Return the (X, Y) coordinate for the center point of the cell that contains the specified text.  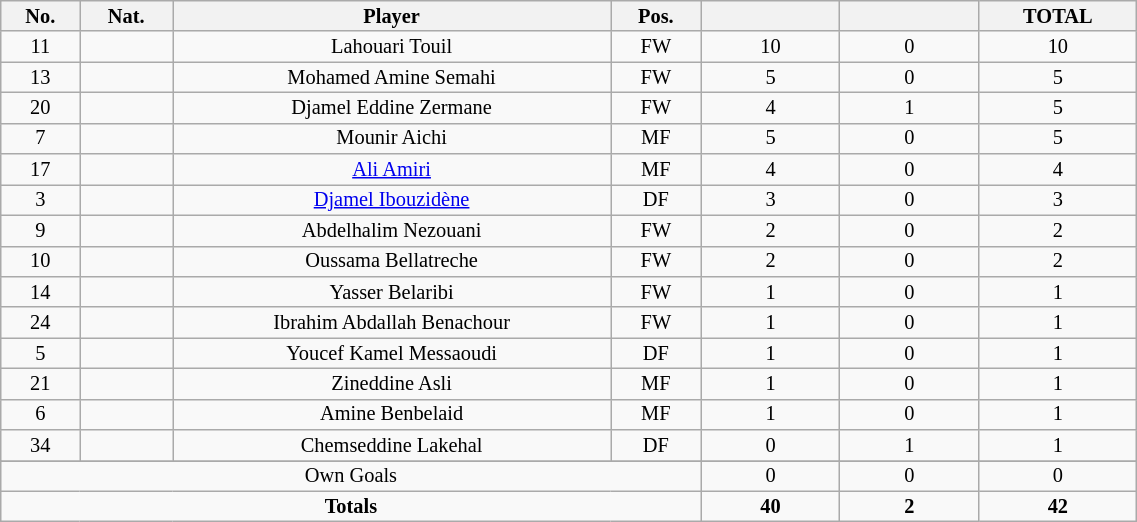
11 (40, 46)
Totals (351, 506)
Ali Amiri (392, 170)
No. (40, 16)
42 (1058, 506)
Oussama Bellatreche (392, 262)
9 (40, 230)
Nat. (126, 16)
Yasser Belaribi (392, 292)
34 (40, 446)
Lahouari Touil (392, 46)
20 (40, 108)
Chemseddine Lakehal (392, 446)
Djamel Ibouzidène (392, 200)
TOTAL (1058, 16)
21 (40, 384)
40 (770, 506)
17 (40, 170)
Own Goals (351, 476)
Pos. (656, 16)
Amine Benbelaid (392, 414)
7 (40, 138)
Youcef Kamel Messaoudi (392, 354)
Ibrahim Abdallah Benachour (392, 322)
Mohamed Amine Semahi (392, 78)
Abdelhalim Nezouani (392, 230)
Mounir Aichi (392, 138)
14 (40, 292)
Djamel Eddine Zermane (392, 108)
6 (40, 414)
Player (392, 16)
13 (40, 78)
24 (40, 322)
Zineddine Asli (392, 384)
